Capture the cell that displays the provided text and extract its (x, y) central coordinate. 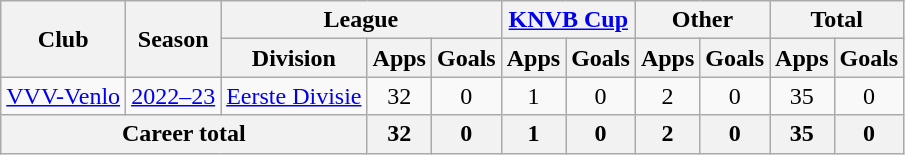
KNVB Cup (568, 20)
Eerste Divisie (294, 96)
Division (294, 58)
Career total (184, 134)
League (362, 20)
Total (837, 20)
VVV-Venlo (64, 96)
Other (702, 20)
Club (64, 39)
Season (174, 39)
2022–23 (174, 96)
